For the text-containing cell, return its midpoint in [X, Y] coordinate format. 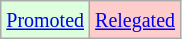
Relegated [136, 20]
Promoted [46, 20]
